Provide the [X, Y] coordinate of the cell's center where the given text is located.  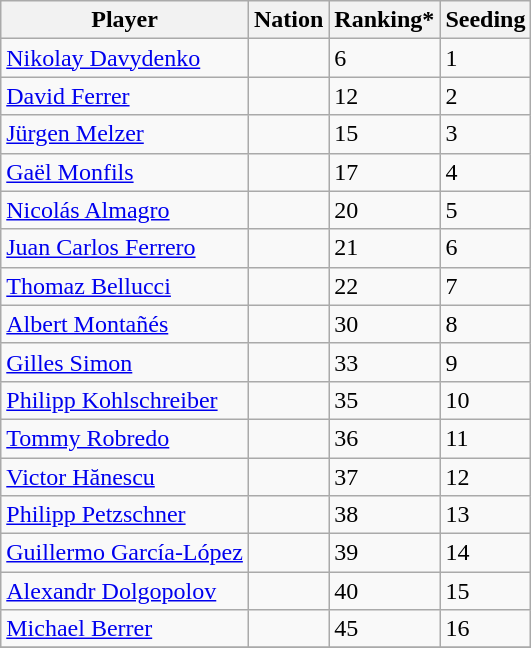
Nikolay Davydenko [125, 58]
Michael Berrer [125, 629]
Philipp Kohlschreiber [125, 400]
8 [486, 324]
Seeding [486, 20]
Guillermo García-López [125, 553]
Alexandr Dolgopolov [125, 591]
5 [486, 210]
Thomaz Bellucci [125, 286]
11 [486, 438]
38 [384, 515]
2 [486, 96]
40 [384, 591]
20 [384, 210]
16 [486, 629]
35 [384, 400]
Nation [288, 20]
10 [486, 400]
Victor Hănescu [125, 477]
1 [486, 58]
Gilles Simon [125, 362]
14 [486, 553]
9 [486, 362]
17 [384, 172]
13 [486, 515]
30 [384, 324]
3 [486, 134]
36 [384, 438]
Tommy Robredo [125, 438]
21 [384, 248]
Player [125, 20]
39 [384, 553]
Juan Carlos Ferrero [125, 248]
Philipp Petzschner [125, 515]
Ranking* [384, 20]
Jürgen Melzer [125, 134]
Nicolás Almagro [125, 210]
37 [384, 477]
Albert Montañés [125, 324]
7 [486, 286]
45 [384, 629]
Gaël Monfils [125, 172]
4 [486, 172]
22 [384, 286]
David Ferrer [125, 96]
33 [384, 362]
